Output the (x, y) coordinate of the center of the cell containing the given text.  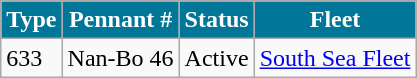
Nan-Bo 46 (120, 58)
South Sea Fleet (335, 58)
Active (216, 58)
Fleet (335, 20)
633 (32, 58)
Status (216, 20)
Type (32, 20)
Pennant # (120, 20)
